Provide the (x, y) coordinate of the cell's center where the given text is located.  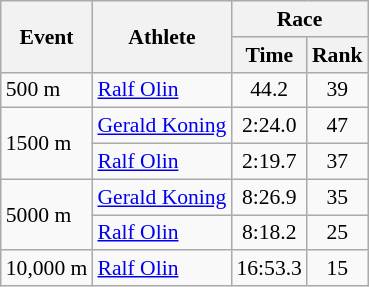
2:24.0 (268, 126)
Athlete (162, 36)
Time (268, 55)
5000 m (47, 214)
35 (338, 197)
8:26.9 (268, 197)
2:19.7 (268, 162)
39 (338, 90)
10,000 m (47, 269)
8:18.2 (268, 233)
16:53.3 (268, 269)
Event (47, 36)
47 (338, 126)
44.2 (268, 90)
Rank (338, 55)
Race (299, 19)
25 (338, 233)
15 (338, 269)
1500 m (47, 144)
500 m (47, 90)
37 (338, 162)
